Detect which cell encompasses the target text, then output its [X, Y] center coordinate. 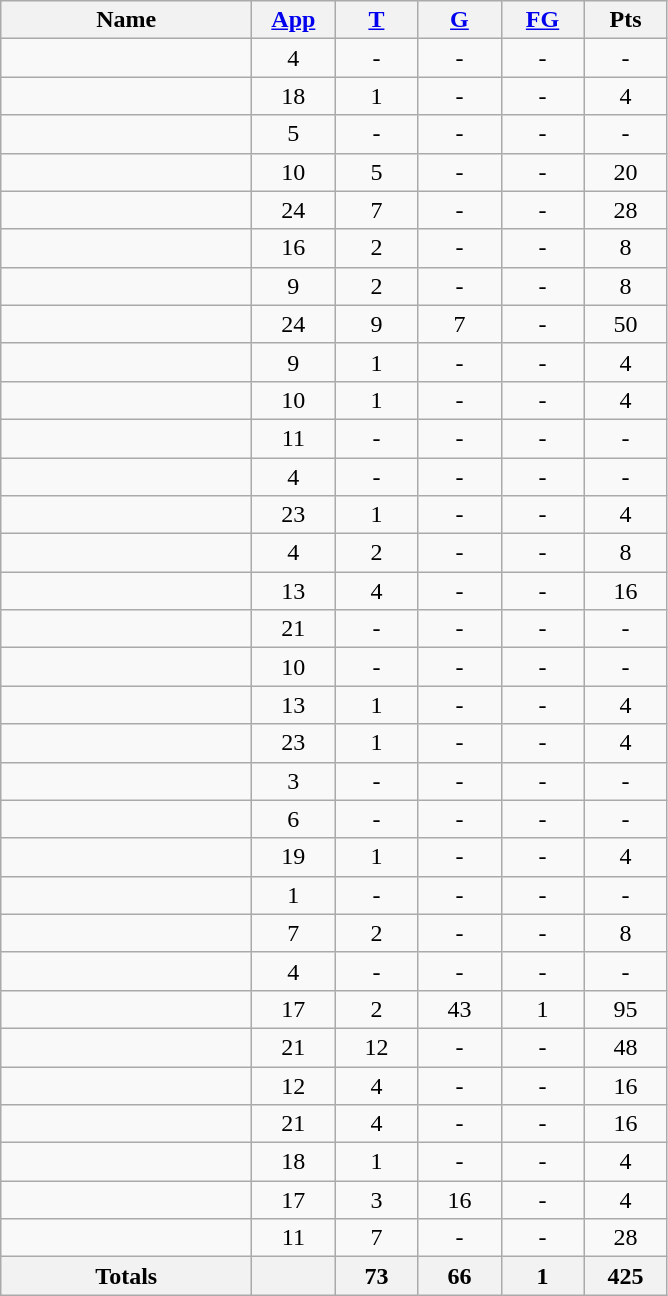
19 [294, 857]
50 [626, 324]
95 [626, 1009]
66 [460, 1276]
6 [294, 819]
FG [542, 20]
425 [626, 1276]
20 [626, 172]
G [460, 20]
Pts [626, 20]
48 [626, 1047]
73 [376, 1276]
Name [126, 20]
T [376, 20]
App [294, 20]
43 [460, 1009]
Totals [126, 1276]
